Return the (X, Y) coordinate for the center point of the cell that contains the specified text.  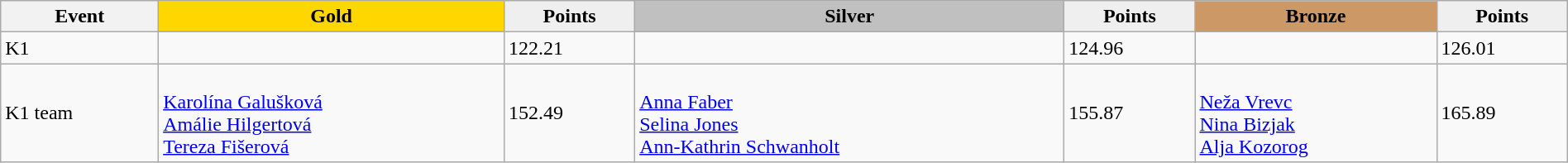
126.01 (1502, 48)
Neža VrevcNina BizjakAlja Kozorog (1316, 113)
Karolína GaluškováAmálie HilgertováTereza Fišerová (332, 113)
K1 (79, 48)
Bronze (1316, 17)
Anna FaberSelina JonesAnn-Kathrin Schwanholt (850, 113)
K1 team (79, 113)
152.49 (570, 113)
155.87 (1130, 113)
124.96 (1130, 48)
Silver (850, 17)
Event (79, 17)
165.89 (1502, 113)
Gold (332, 17)
122.21 (570, 48)
